Detect which cell encompasses the target text, then output its [x, y] center coordinate. 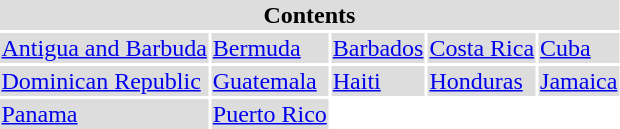
Guatemala [270, 81]
Barbados [378, 48]
Bermuda [270, 48]
Costa Rica [482, 48]
Cuba [579, 48]
Dominican Republic [104, 81]
Contents [310, 15]
Antigua and Barbuda [104, 48]
Honduras [482, 81]
Puerto Rico [270, 114]
Haiti [378, 81]
Panama [104, 114]
Jamaica [579, 81]
